From the cell containing the given text, extract its center point as [X, Y] coordinate. 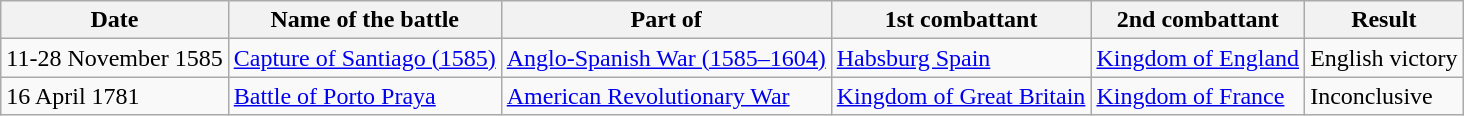
Capture of Santiago (1585) [364, 58]
Kingdom of France [1198, 96]
Anglo-Spanish War (1585–1604) [666, 58]
Name of the battle [364, 20]
Battle of Porto Praya [364, 96]
1st combattant [961, 20]
English victory [1384, 58]
Date [114, 20]
2nd combattant [1198, 20]
Habsburg Spain [961, 58]
American Revolutionary War [666, 96]
Kingdom of Great Britain [961, 96]
11-28 November 1585 [114, 58]
Part of [666, 20]
Kingdom of England [1198, 58]
16 April 1781 [114, 96]
Result [1384, 20]
Inconclusive [1384, 96]
